Find where the given text appears and provide that cell's center as [X, Y] coordinate. 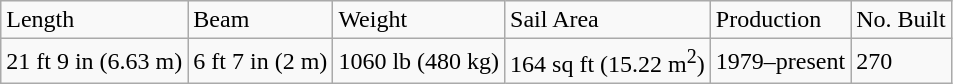
Production [780, 20]
No. Built [901, 20]
21 ft 9 in (6.63 m) [94, 62]
6 ft 7 in (2 m) [260, 62]
1979–present [780, 62]
Weight [419, 20]
1060 lb (480 kg) [419, 62]
Length [94, 20]
Beam [260, 20]
Sail Area [608, 20]
164 sq ft (15.22 m2) [608, 62]
270 [901, 62]
